From the cell containing the given text, extract its center point as [x, y] coordinate. 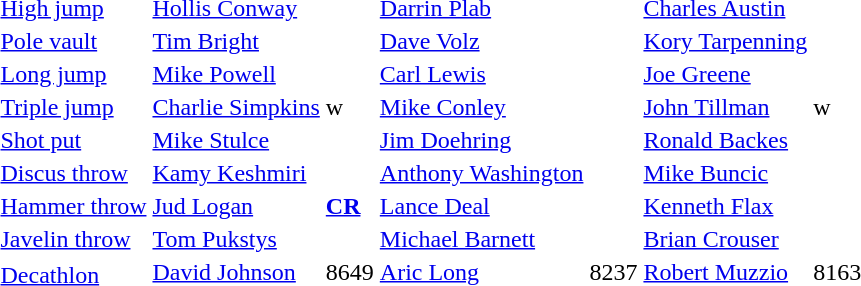
Kory Tarpenning [726, 41]
Ronald Backes [726, 140]
Tim Bright [236, 41]
Kamy Keshmiri [236, 173]
Brian Crouser [726, 239]
Lance Deal [482, 206]
John Tillman [726, 107]
Tom Pukstys [236, 239]
Dave Volz [482, 41]
w [350, 107]
Mike Conley [482, 107]
Michael Barnett [482, 239]
Mike Powell [236, 74]
Carl Lewis [482, 74]
Anthony Washington [482, 173]
Charlie Simpkins [236, 107]
Mike Buncic [726, 173]
Mike Stulce [236, 140]
Kenneth Flax [726, 206]
Jud Logan [236, 206]
Jim Doehring [482, 140]
Joe Greene [726, 74]
CR [350, 206]
